Capture the cell that displays the provided text and extract its (X, Y) central coordinate. 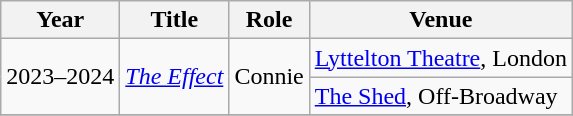
Role (269, 20)
Connie (269, 77)
Title (174, 20)
2023–2024 (60, 77)
Year (60, 20)
The Shed, Off-Broadway (440, 96)
The Effect (174, 77)
Lyttelton Theatre, London (440, 58)
Venue (440, 20)
